Provide the (x, y) coordinate of the cell's center where the given text is located.  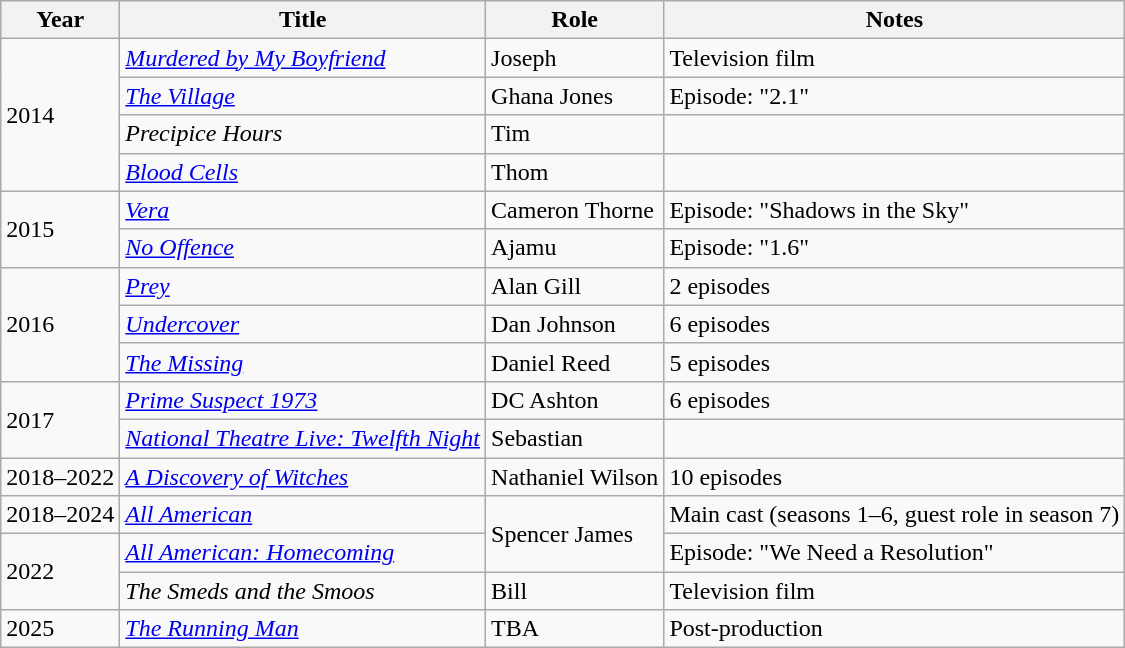
A Discovery of Witches (303, 477)
2014 (60, 115)
Title (303, 20)
National Theatre Live: Twelfth Night (303, 438)
The Smeds and the Smoos (303, 591)
Prey (303, 286)
Main cast (seasons 1–6, guest role in season 7) (894, 515)
Joseph (575, 58)
Sebastian (575, 438)
The Missing (303, 362)
Episode: "1.6" (894, 248)
2022 (60, 572)
Role (575, 20)
Spencer James (575, 534)
5 episodes (894, 362)
Vera (303, 210)
The Village (303, 96)
TBA (575, 629)
Tim (575, 134)
Cameron Thorne (575, 210)
Notes (894, 20)
Episode: "Shadows in the Sky" (894, 210)
Dan Johnson (575, 324)
Post-production (894, 629)
The Running Man (303, 629)
2017 (60, 419)
2018–2022 (60, 477)
2016 (60, 324)
Episode: "We Need a Resolution" (894, 553)
Episode: "2.1" (894, 96)
Undercover (303, 324)
Ghana Jones (575, 96)
Precipice Hours (303, 134)
Thom (575, 172)
Blood Cells (303, 172)
All American: Homecoming (303, 553)
Bill (575, 591)
10 episodes (894, 477)
2015 (60, 229)
Year (60, 20)
Prime Suspect 1973 (303, 400)
2 episodes (894, 286)
Nathaniel Wilson (575, 477)
2025 (60, 629)
Ajamu (575, 248)
Alan Gill (575, 286)
2018–2024 (60, 515)
Murdered by My Boyfriend (303, 58)
All American (303, 515)
No Offence (303, 248)
DC Ashton (575, 400)
Daniel Reed (575, 362)
